Return the [x, y] coordinate for the center point of the cell that contains the specified text.  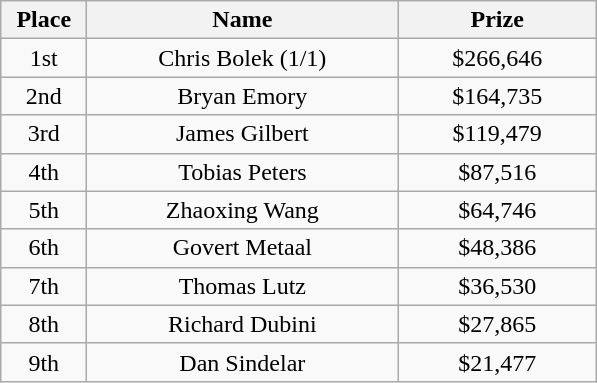
$64,746 [498, 210]
Bryan Emory [242, 96]
6th [44, 248]
1st [44, 58]
5th [44, 210]
Dan Sindelar [242, 362]
Richard Dubini [242, 324]
2nd [44, 96]
$266,646 [498, 58]
$48,386 [498, 248]
$36,530 [498, 286]
James Gilbert [242, 134]
Thomas Lutz [242, 286]
7th [44, 286]
Place [44, 20]
Chris Bolek (1/1) [242, 58]
8th [44, 324]
Tobias Peters [242, 172]
$164,735 [498, 96]
Zhaoxing Wang [242, 210]
Govert Metaal [242, 248]
$27,865 [498, 324]
9th [44, 362]
Name [242, 20]
Prize [498, 20]
4th [44, 172]
$21,477 [498, 362]
$119,479 [498, 134]
$87,516 [498, 172]
3rd [44, 134]
